Detect which cell encompasses the target text, then output its (x, y) center coordinate. 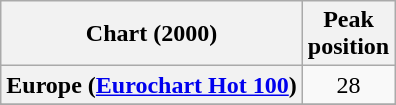
Chart (2000) (152, 34)
Europe (Eurochart Hot 100) (152, 85)
28 (348, 85)
Peakposition (348, 34)
